Extract the (x, y) coordinate from the center of the cell holding the provided text.  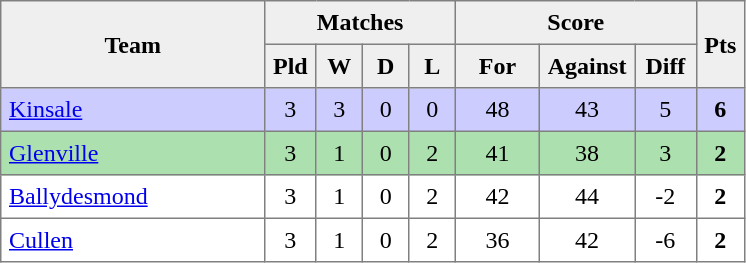
L (432, 66)
Pld (290, 66)
6 (720, 110)
Matches (360, 23)
Score (576, 23)
Cullen (133, 240)
For (497, 66)
44 (586, 197)
36 (497, 240)
-2 (666, 197)
Diff (666, 66)
Against (586, 66)
41 (497, 153)
48 (497, 110)
D (385, 66)
Kinsale (133, 110)
-6 (666, 240)
5 (666, 110)
38 (586, 153)
Glenville (133, 153)
Pts (720, 44)
W (339, 66)
Ballydesmond (133, 197)
43 (586, 110)
Team (133, 44)
